Locate the cell with the specified text and output its (X, Y) center coordinate. 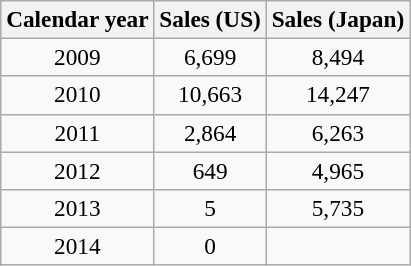
2011 (78, 133)
Calendar year (78, 19)
649 (210, 170)
8,494 (338, 57)
5,735 (338, 208)
0 (210, 246)
5 (210, 208)
2010 (78, 95)
2014 (78, 246)
2012 (78, 170)
2013 (78, 208)
10,663 (210, 95)
Sales (US) (210, 19)
2,864 (210, 133)
Sales (Japan) (338, 19)
6,699 (210, 57)
2009 (78, 57)
14,247 (338, 95)
4,965 (338, 170)
6,263 (338, 133)
